Provide the [X, Y] coordinate of the cell's center where the given text is located.  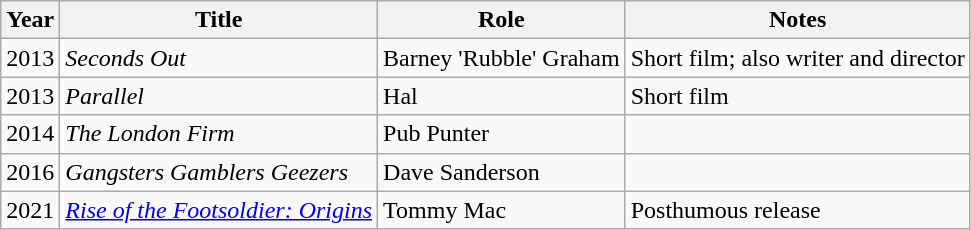
Seconds Out [219, 58]
Dave Sanderson [502, 172]
2016 [30, 172]
Hal [502, 96]
Barney 'Rubble' Graham [502, 58]
Pub Punter [502, 134]
Short film [798, 96]
2021 [30, 210]
Year [30, 20]
The London Firm [219, 134]
2014 [30, 134]
Parallel [219, 96]
Rise of the Footsoldier: Origins [219, 210]
Notes [798, 20]
Short film; also writer and director [798, 58]
Title [219, 20]
Role [502, 20]
Posthumous release [798, 210]
Tommy Mac [502, 210]
Gangsters Gamblers Geezers [219, 172]
